For the text-containing cell, return its midpoint in (x, y) coordinate format. 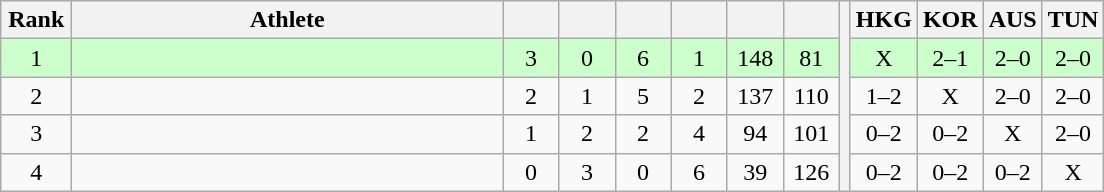
1–2 (884, 96)
81 (811, 58)
5 (643, 96)
TUN (1073, 20)
Athlete (288, 20)
KOR (950, 20)
126 (811, 172)
HKG (884, 20)
137 (755, 96)
148 (755, 58)
94 (755, 134)
101 (811, 134)
Rank (36, 20)
AUS (1012, 20)
39 (755, 172)
110 (811, 96)
2–1 (950, 58)
